Determine the [X, Y] coordinate at the center of the cell enclosing the given text.  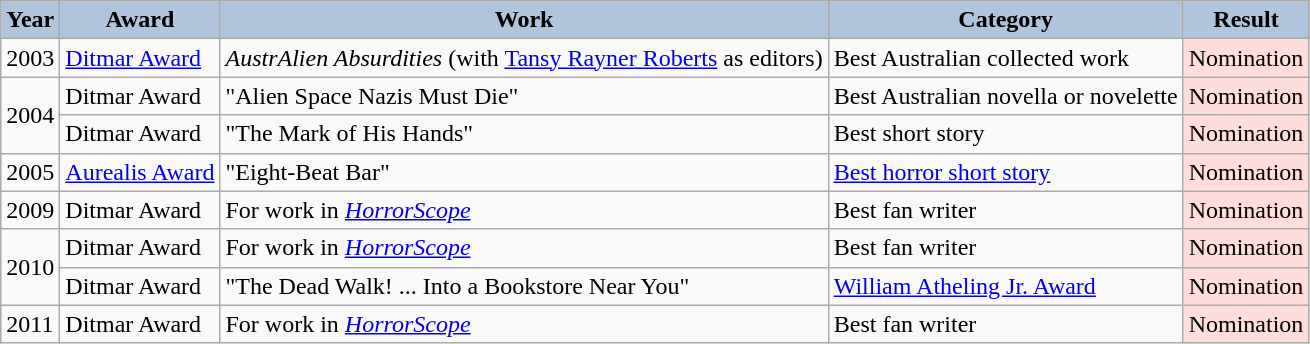
Year [30, 20]
2004 [30, 115]
Result [1246, 20]
2009 [30, 210]
"Alien Space Nazis Must Die" [524, 96]
Best Australian collected work [1006, 58]
Best horror short story [1006, 172]
2005 [30, 172]
Best short story [1006, 134]
Award [140, 20]
"The Mark of His Hands" [524, 134]
"Eight-Beat Bar" [524, 172]
Category [1006, 20]
AustrAlien Absurdities (with Tansy Rayner Roberts as editors) [524, 58]
Work [524, 20]
2011 [30, 324]
2010 [30, 267]
Aurealis Award [140, 172]
William Atheling Jr. Award [1006, 286]
"The Dead Walk! ... Into a Bookstore Near You" [524, 286]
2003 [30, 58]
Best Australian novella or novelette [1006, 96]
